Return the (X, Y) coordinate for the center point of the cell that contains the specified text.  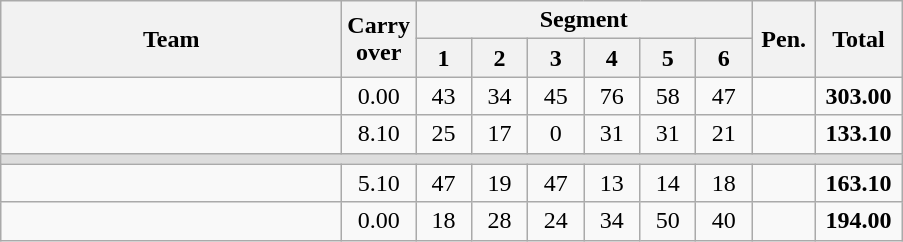
45 (556, 96)
21 (724, 134)
Team (172, 39)
Pen. (784, 39)
163.10 (858, 183)
25 (444, 134)
24 (556, 221)
2 (500, 58)
17 (500, 134)
Total (858, 39)
58 (668, 96)
76 (612, 96)
14 (668, 183)
5 (668, 58)
5.10 (379, 183)
Segment (584, 20)
Carry over (379, 39)
3 (556, 58)
8.10 (379, 134)
4 (612, 58)
1 (444, 58)
133.10 (858, 134)
13 (612, 183)
303.00 (858, 96)
28 (500, 221)
40 (724, 221)
50 (668, 221)
19 (500, 183)
43 (444, 96)
194.00 (858, 221)
0 (556, 134)
6 (724, 58)
